Determine the [X, Y] coordinate at the center of the cell enclosing the given text.  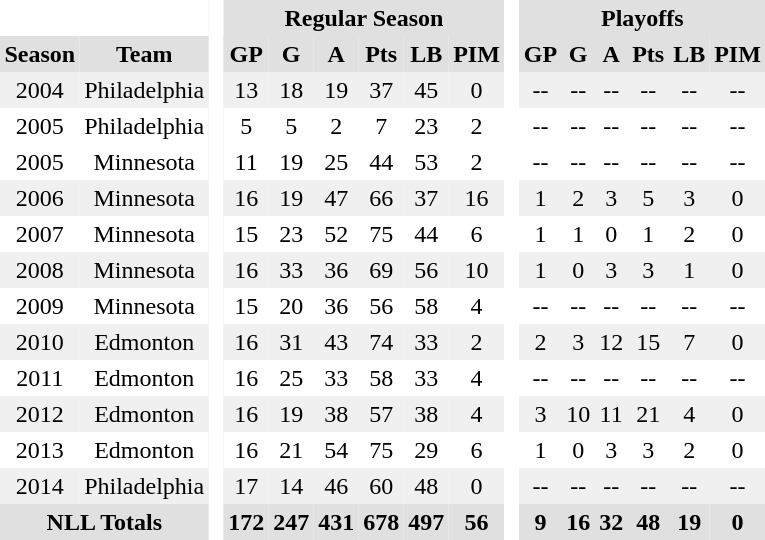
431 [336, 522]
2008 [40, 270]
PIM [477, 54]
14 [292, 486]
Playoffs [642, 18]
32 [612, 522]
52 [336, 234]
2007 [40, 234]
2010 [40, 342]
Season [40, 54]
53 [426, 162]
54 [336, 450]
247 [292, 522]
2012 [40, 414]
60 [382, 486]
2013 [40, 450]
Regular Season [364, 18]
20 [292, 306]
2009 [40, 306]
497 [426, 522]
69 [382, 270]
74 [382, 342]
29 [426, 450]
13 [246, 90]
45 [426, 90]
57 [382, 414]
2006 [40, 198]
2004 [40, 90]
43 [336, 342]
66 [382, 198]
2011 [40, 378]
9 [540, 522]
17 [246, 486]
18 [292, 90]
NLL Totals [104, 522]
172 [246, 522]
2014 [40, 486]
31 [292, 342]
46 [336, 486]
678 [382, 522]
12 [612, 342]
47 [336, 198]
Team [144, 54]
